Search for the cell housing the specified text and yield its [x, y] center coordinate. 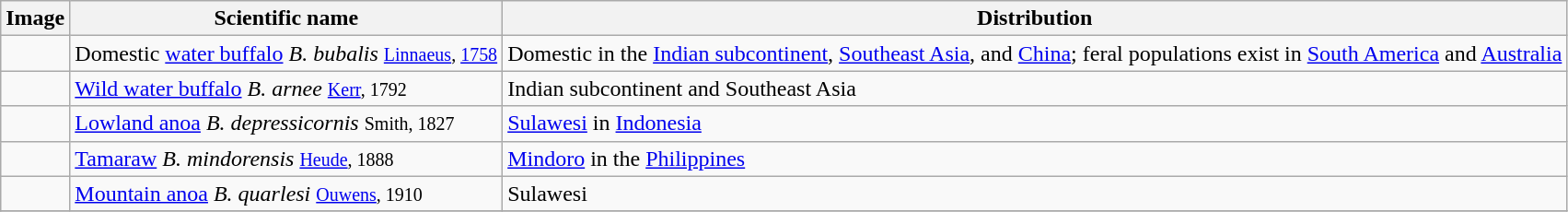
Domestic in the Indian subcontinent, Southeast Asia, and China; feral populations exist in South America and Australia [1035, 53]
Image [35, 18]
Tamaraw B. mindorensis Heude, 1888 [286, 159]
Indian subcontinent and Southeast Asia [1035, 88]
Distribution [1035, 18]
Sulawesi in Indonesia [1035, 124]
Sulawesi [1035, 194]
Lowland anoa B. depressicornis Smith, 1827 [286, 124]
Mountain anoa B. quarlesi Ouwens, 1910 [286, 194]
Wild water buffalo B. arnee Kerr, 1792 [286, 88]
Mindoro in the Philippines [1035, 159]
Scientific name [286, 18]
Domestic water buffalo B. bubalis Linnaeus, 1758 [286, 53]
